Scan for the cell matching the given text and deliver its [X, Y] coordinate at center. 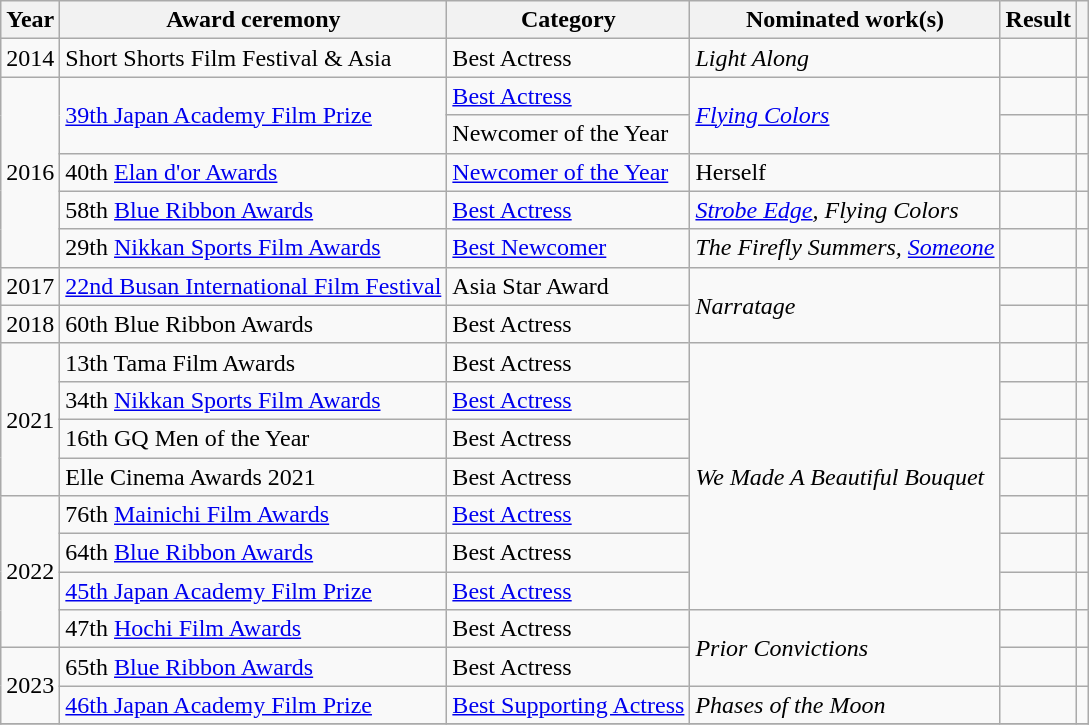
Result [1038, 20]
We Made A Beautiful Bouquet [845, 476]
65th Blue Ribbon Awards [254, 667]
39th Japan Academy Film Prize [254, 115]
34th Nikkan Sports Film Awards [254, 400]
16th GQ Men of the Year [254, 438]
22nd Busan International Film Festival [254, 286]
13th Tama Film Awards [254, 362]
Light Along [845, 58]
64th Blue Ribbon Awards [254, 553]
29th Nikkan Sports Film Awards [254, 248]
2018 [30, 324]
2017 [30, 286]
60th Blue Ribbon Awards [254, 324]
Strobe Edge, Flying Colors [845, 210]
2014 [30, 58]
58th Blue Ribbon Awards [254, 210]
Award ceremony [254, 20]
Narratage [845, 305]
2016 [30, 172]
Asia Star Award [568, 286]
76th Mainichi Film Awards [254, 515]
Herself [845, 172]
2022 [30, 572]
Best Newcomer [568, 248]
45th Japan Academy Film Prize [254, 591]
2023 [30, 686]
Phases of the Moon [845, 705]
40th Elan d'or Awards [254, 172]
Elle Cinema Awards 2021 [254, 477]
46th Japan Academy Film Prize [254, 705]
The Firefly Summers, Someone [845, 248]
Year [30, 20]
Prior Convictions [845, 648]
Category [568, 20]
Nominated work(s) [845, 20]
Short Shorts Film Festival & Asia [254, 58]
2021 [30, 419]
47th Hochi Film Awards [254, 629]
Best Supporting Actress [568, 705]
Flying Colors [845, 115]
